Determine the (X, Y) coordinate at the center of the cell enclosing the given text.  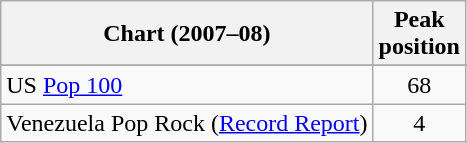
Venezuela Pop Rock (Record Report) (187, 123)
Chart (2007–08) (187, 34)
Peakposition (419, 34)
4 (419, 123)
US Pop 100 (187, 85)
68 (419, 85)
